From the cell containing the given text, extract its center point as [x, y] coordinate. 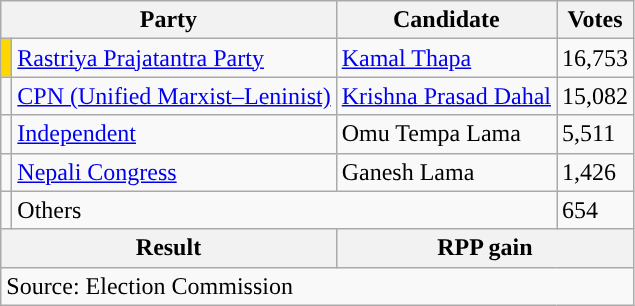
Candidate [446, 20]
Rastriya Prajatantra Party [174, 58]
Omu Tempa Lama [446, 134]
15,082 [596, 96]
5,511 [596, 134]
1,426 [596, 172]
Krishna Prasad Dahal [446, 96]
Kamal Thapa [446, 58]
16,753 [596, 58]
654 [596, 210]
Result [168, 248]
Party [168, 20]
Source: Election Commission [318, 286]
Nepali Congress [174, 172]
CPN (Unified Marxist–Leninist) [174, 96]
RPP gain [484, 248]
Ganesh Lama [446, 172]
Independent [174, 134]
Others [284, 210]
Votes [596, 20]
